Extract the [X, Y] coordinate from the center of the cell holding the provided text.  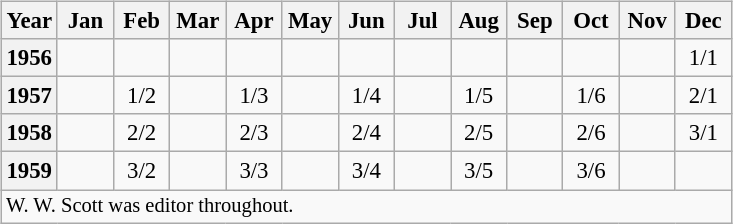
1/5 [479, 96]
Jul [422, 21]
Feb [141, 21]
2/5 [479, 133]
2/1 [703, 96]
Apr [254, 21]
3/4 [366, 171]
May [310, 21]
Year [29, 21]
3/1 [703, 133]
Sep [535, 21]
1956 [29, 58]
3/6 [591, 171]
2/2 [141, 133]
Nov [647, 21]
2/3 [254, 133]
1958 [29, 133]
Mar [198, 21]
1/2 [141, 96]
2/6 [591, 133]
Jan [85, 21]
W. W. Scott was editor throughout. [366, 207]
Oct [591, 21]
1/6 [591, 96]
1959 [29, 171]
1/3 [254, 96]
Jun [366, 21]
1/4 [366, 96]
3/3 [254, 171]
3/5 [479, 171]
Aug [479, 21]
3/2 [141, 171]
1957 [29, 96]
2/4 [366, 133]
1/1 [703, 58]
Dec [703, 21]
